Provide the [X, Y] coordinate of the cell's center where the given text is located.  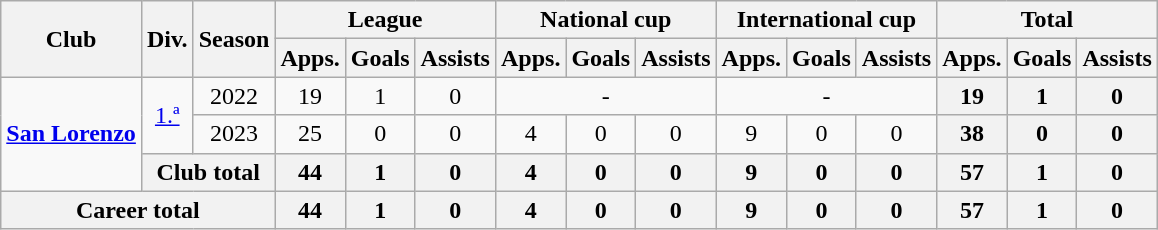
Div. [167, 39]
League [386, 20]
Career total [138, 210]
Club [72, 39]
1.ª [167, 115]
Total [1048, 20]
25 [310, 134]
Season [234, 39]
Club total [208, 172]
2023 [234, 134]
International cup [826, 20]
2022 [234, 96]
National cup [606, 20]
38 [972, 134]
San Lorenzo [72, 134]
